Return the [X, Y] coordinate for the center point of the cell that contains the specified text.  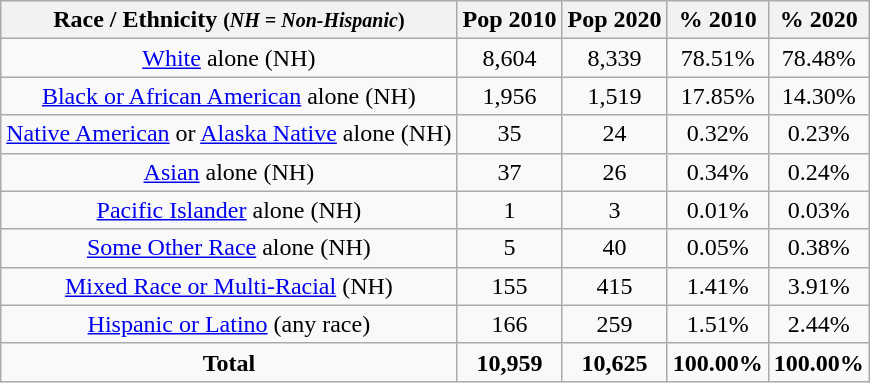
10,625 [614, 362]
Some Other Race alone (NH) [229, 248]
5 [510, 248]
166 [510, 324]
Native American or Alaska Native alone (NH) [229, 134]
1 [510, 210]
0.05% [718, 248]
Asian alone (NH) [229, 172]
0.01% [718, 210]
0.03% [818, 210]
0.38% [818, 248]
% 2020 [818, 20]
35 [510, 134]
26 [614, 172]
78.48% [818, 58]
1.51% [718, 324]
14.30% [818, 96]
Mixed Race or Multi-Racial (NH) [229, 286]
Pacific Islander alone (NH) [229, 210]
0.34% [718, 172]
259 [614, 324]
155 [510, 286]
40 [614, 248]
37 [510, 172]
3.91% [818, 286]
1.41% [718, 286]
8,604 [510, 58]
10,959 [510, 362]
1,519 [614, 96]
Total [229, 362]
0.23% [818, 134]
3 [614, 210]
0.24% [818, 172]
24 [614, 134]
Hispanic or Latino (any race) [229, 324]
415 [614, 286]
White alone (NH) [229, 58]
Pop 2020 [614, 20]
Black or African American alone (NH) [229, 96]
78.51% [718, 58]
8,339 [614, 58]
17.85% [718, 96]
1,956 [510, 96]
Race / Ethnicity (NH = Non-Hispanic) [229, 20]
% 2010 [718, 20]
0.32% [718, 134]
Pop 2010 [510, 20]
2.44% [818, 324]
